Pinpoint the cell where the given text exists, returning its [x, y] midpoint coordinate. 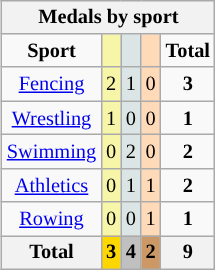
Wrestling [52, 118]
Rowing [52, 219]
9 [188, 253]
Medals by sport [108, 17]
Sport [52, 51]
Fencing [52, 84]
Swimming [52, 152]
4 [131, 253]
Athletics [52, 185]
